Locate the cell with the specified text and output its [x, y] center coordinate. 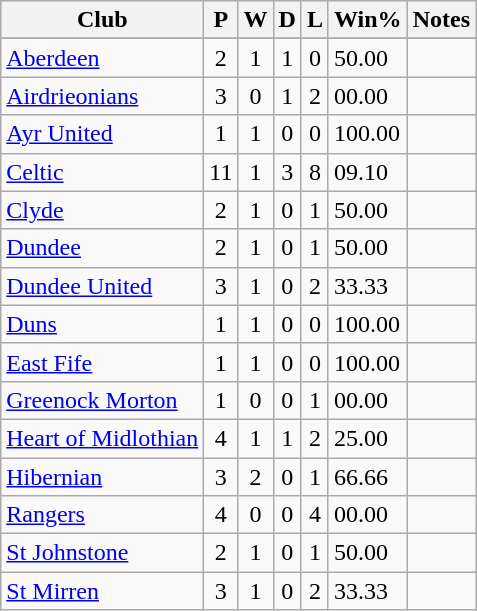
Heart of Midlothian [102, 438]
11 [221, 172]
Dundee [102, 248]
L [314, 20]
8 [314, 172]
Hibernian [102, 477]
Airdrieonians [102, 96]
Duns [102, 324]
St Johnstone [102, 553]
Greenock Morton [102, 400]
P [221, 20]
Celtic [102, 172]
East Fife [102, 362]
D [287, 20]
St Mirren [102, 591]
Aberdeen [102, 58]
Win% [368, 20]
Dundee United [102, 286]
W [256, 20]
66.66 [368, 477]
25.00 [368, 438]
Club [102, 20]
Clyde [102, 210]
Notes [441, 20]
Rangers [102, 515]
09.10 [368, 172]
Ayr United [102, 134]
